Capture the cell that displays the provided text and extract its [x, y] central coordinate. 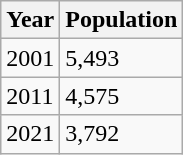
Year [30, 20]
4,575 [122, 96]
5,493 [122, 58]
2021 [30, 134]
Population [122, 20]
2001 [30, 58]
3,792 [122, 134]
2011 [30, 96]
